Find where the given text appears and provide that cell's center as [X, Y] coordinate. 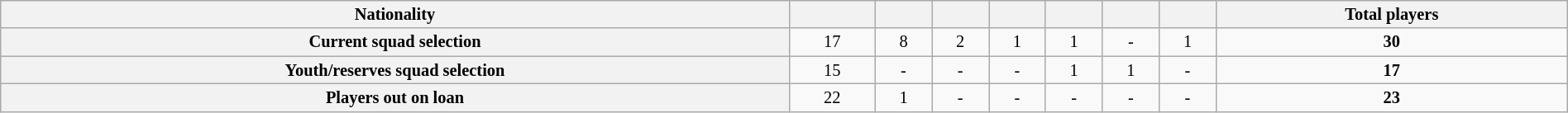
2 [961, 42]
Total players [1391, 14]
23 [1391, 97]
8 [903, 42]
15 [832, 70]
Current squad selection [395, 42]
Players out on loan [395, 97]
22 [832, 97]
Youth/reserves squad selection [395, 70]
30 [1391, 42]
Nationality [395, 14]
